Detect which cell encompasses the target text, then output its [X, Y] center coordinate. 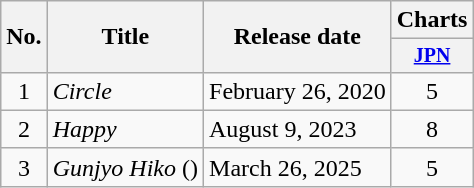
August 9, 2023 [298, 129]
Happy [125, 129]
3 [24, 167]
JPN [432, 56]
Circle [125, 91]
1 [24, 91]
February 26, 2020 [298, 91]
Title [125, 37]
No. [24, 37]
Release date [298, 37]
March 26, 2025 [298, 167]
8 [432, 129]
Charts [432, 20]
Gunjyo Hiko () [125, 167]
2 [24, 129]
